Return (X, Y) of the center of cell containing provided text 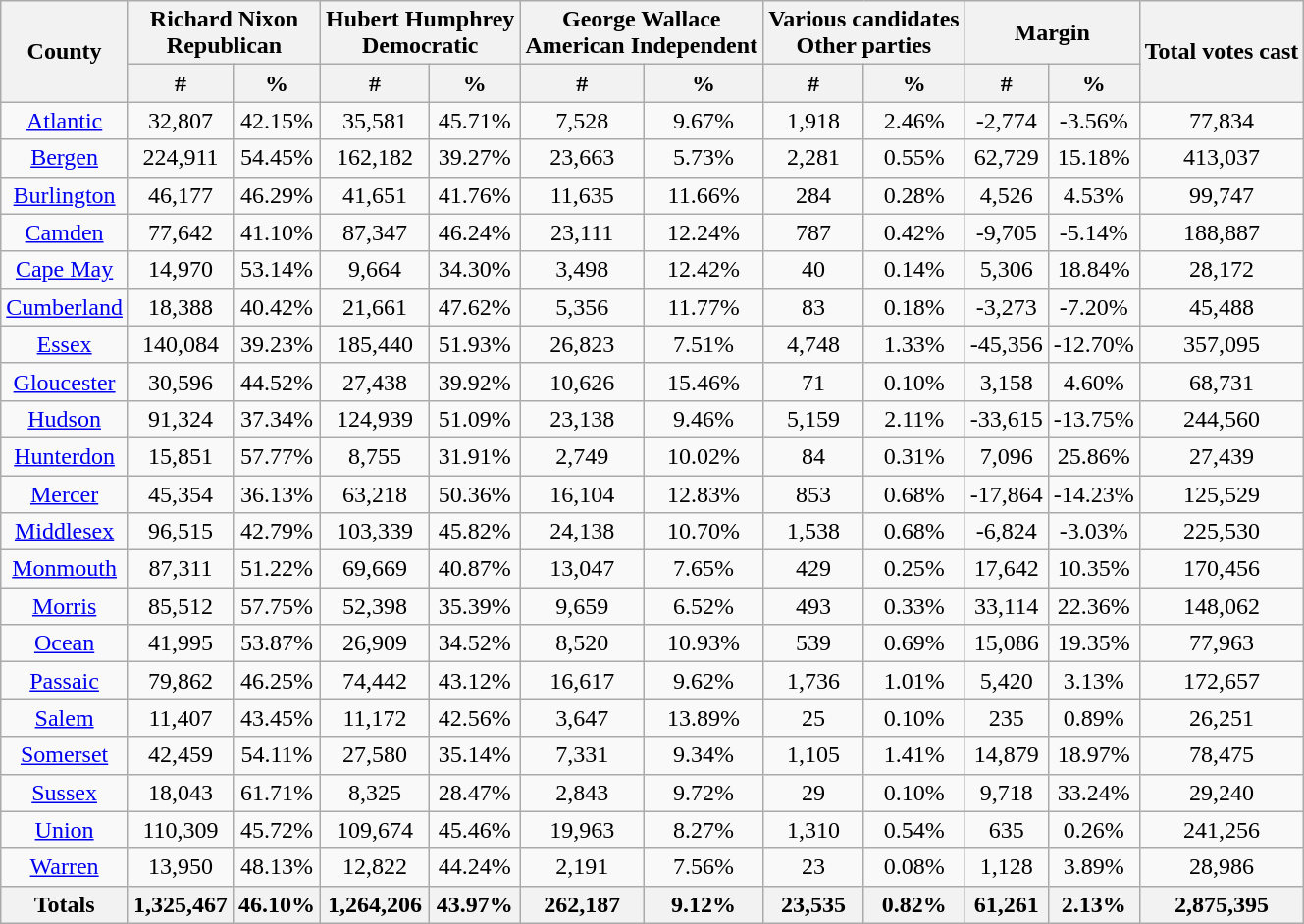
1,310 (814, 830)
54.11% (277, 755)
284 (814, 195)
Ocean (65, 643)
96,515 (181, 532)
Sussex (65, 793)
37.34% (277, 419)
124,939 (375, 419)
53.87% (277, 643)
15,086 (1007, 643)
5,306 (1007, 270)
110,309 (181, 830)
23,138 (583, 419)
9,718 (1007, 793)
39.23% (277, 344)
84 (814, 456)
7,528 (583, 121)
429 (814, 569)
32,807 (181, 121)
85,512 (181, 606)
-3.56% (1093, 121)
0.55% (914, 158)
-45,356 (1007, 344)
0.42% (914, 232)
12.83% (704, 493)
36.13% (277, 493)
1.01% (914, 681)
77,642 (181, 232)
162,182 (375, 158)
23,663 (583, 158)
57.75% (277, 606)
42.15% (277, 121)
2,749 (583, 456)
235 (1007, 718)
9.67% (704, 121)
Atlantic (65, 121)
Gloucester (65, 382)
63,218 (375, 493)
16,104 (583, 493)
2,191 (583, 867)
45,354 (181, 493)
3.89% (1093, 867)
27,438 (375, 382)
1.33% (914, 344)
28,172 (1222, 270)
71 (814, 382)
0.82% (914, 904)
40.42% (277, 307)
18.97% (1093, 755)
26,251 (1222, 718)
10.93% (704, 643)
22.36% (1093, 606)
23 (814, 867)
9,659 (583, 606)
40 (814, 270)
Somerset (65, 755)
0.25% (914, 569)
170,456 (1222, 569)
-9,705 (1007, 232)
3,647 (583, 718)
185,440 (375, 344)
13,950 (181, 867)
35.14% (475, 755)
43.97% (475, 904)
31.91% (475, 456)
74,442 (375, 681)
241,256 (1222, 830)
18.84% (1093, 270)
Various candidatesOther parties (864, 33)
7,331 (583, 755)
-12.70% (1093, 344)
Hunterdon (65, 456)
28,986 (1222, 867)
42.79% (277, 532)
2,875,395 (1222, 904)
-14.23% (1093, 493)
1,736 (814, 681)
413,037 (1222, 158)
13,047 (583, 569)
Bergen (65, 158)
1,128 (1007, 867)
125,529 (1222, 493)
4,748 (814, 344)
46.29% (277, 195)
9,664 (375, 270)
25 (814, 718)
54.45% (277, 158)
0.31% (914, 456)
43.12% (475, 681)
10.02% (704, 456)
46.25% (277, 681)
27,439 (1222, 456)
29,240 (1222, 793)
15,851 (181, 456)
2.13% (1093, 904)
23,111 (583, 232)
68,731 (1222, 382)
35.39% (475, 606)
Mercer (65, 493)
4.53% (1093, 195)
42.56% (475, 718)
39.27% (475, 158)
7.65% (704, 569)
69,669 (375, 569)
-6,824 (1007, 532)
7.56% (704, 867)
Cumberland (65, 307)
3,498 (583, 270)
19,963 (583, 830)
10.70% (704, 532)
10,626 (583, 382)
21,661 (375, 307)
Morris (65, 606)
18,043 (181, 793)
188,887 (1222, 232)
0.26% (1093, 830)
2.11% (914, 419)
Richard NixonRepublican (224, 33)
9.12% (704, 904)
George WallaceAmerican Independent (642, 33)
0.89% (1093, 718)
39.92% (475, 382)
9.46% (704, 419)
26,823 (583, 344)
5,356 (583, 307)
62,729 (1007, 158)
Burlington (65, 195)
9.62% (704, 681)
19.35% (1093, 643)
41,651 (375, 195)
11.77% (704, 307)
45.46% (475, 830)
46.24% (475, 232)
4.60% (1093, 382)
539 (814, 643)
34.30% (475, 270)
40.87% (475, 569)
Middlesex (65, 532)
1,538 (814, 532)
77,834 (1222, 121)
29 (814, 793)
42,459 (181, 755)
41.76% (475, 195)
33.24% (1093, 793)
5,159 (814, 419)
0.18% (914, 307)
13.89% (704, 718)
9.72% (704, 793)
45.71% (475, 121)
5.73% (704, 158)
44.24% (475, 867)
140,084 (181, 344)
2,843 (583, 793)
224,911 (181, 158)
15.46% (704, 382)
Warren (65, 867)
14,879 (1007, 755)
0.69% (914, 643)
1.41% (914, 755)
Total votes cast (1222, 51)
493 (814, 606)
148,062 (1222, 606)
3,158 (1007, 382)
41.10% (277, 232)
14,970 (181, 270)
1,264,206 (375, 904)
Cape May (65, 270)
-5.14% (1093, 232)
-3,273 (1007, 307)
27,580 (375, 755)
12.24% (704, 232)
18,388 (181, 307)
Hudson (65, 419)
103,339 (375, 532)
28.47% (475, 793)
5,420 (1007, 681)
0.14% (914, 270)
45.72% (277, 830)
25.86% (1093, 456)
51.93% (475, 344)
45.82% (475, 532)
0.33% (914, 606)
15.18% (1093, 158)
87,311 (181, 569)
8,520 (583, 643)
78,475 (1222, 755)
0.28% (914, 195)
Passaic (65, 681)
16,617 (583, 681)
Totals (65, 904)
50.36% (475, 493)
8,325 (375, 793)
244,560 (1222, 419)
51.09% (475, 419)
26,909 (375, 643)
787 (814, 232)
1,105 (814, 755)
-33,615 (1007, 419)
35,581 (375, 121)
Essex (65, 344)
8.27% (704, 830)
99,747 (1222, 195)
43.45% (277, 718)
172,657 (1222, 681)
357,095 (1222, 344)
41,995 (181, 643)
83 (814, 307)
47.62% (475, 307)
57.77% (277, 456)
10.35% (1093, 569)
Camden (65, 232)
County (65, 51)
3.13% (1093, 681)
11,172 (375, 718)
Union (65, 830)
45,488 (1222, 307)
17,642 (1007, 569)
30,596 (181, 382)
53.14% (277, 270)
Margin (1052, 33)
46.10% (277, 904)
-3.03% (1093, 532)
2,281 (814, 158)
109,674 (375, 830)
7,096 (1007, 456)
6.52% (704, 606)
24,138 (583, 532)
Monmouth (65, 569)
44.52% (277, 382)
87,347 (375, 232)
Hubert HumphreyDemocratic (420, 33)
0.54% (914, 830)
262,187 (583, 904)
48.13% (277, 867)
-2,774 (1007, 121)
-7.20% (1093, 307)
91,324 (181, 419)
61,261 (1007, 904)
1,918 (814, 121)
1,325,467 (181, 904)
Salem (65, 718)
0.08% (914, 867)
34.52% (475, 643)
11,635 (583, 195)
12,822 (375, 867)
853 (814, 493)
635 (1007, 830)
51.22% (277, 569)
46,177 (181, 195)
23,535 (814, 904)
7.51% (704, 344)
11,407 (181, 718)
2.46% (914, 121)
4,526 (1007, 195)
61.71% (277, 793)
12.42% (704, 270)
52,398 (375, 606)
-17,864 (1007, 493)
9.34% (704, 755)
11.66% (704, 195)
77,963 (1222, 643)
33,114 (1007, 606)
8,755 (375, 456)
-13.75% (1093, 419)
225,530 (1222, 532)
79,862 (181, 681)
